Provide the (X, Y) coordinate of the cell's center where the given text is located.  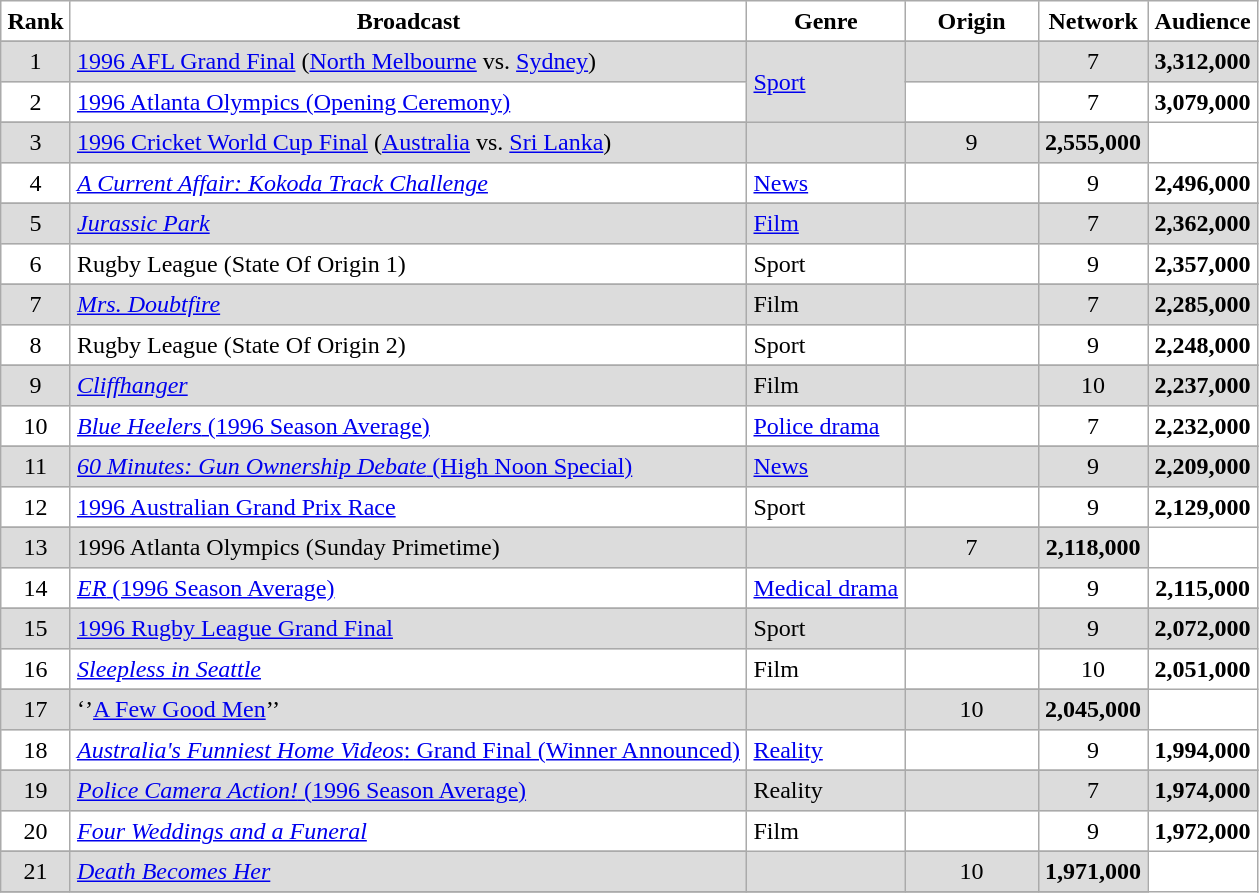
14 (36, 588)
1,994,000 (1203, 750)
Rank (36, 21)
2,209,000 (1203, 466)
1,974,000 (1203, 790)
21 (36, 871)
Australia's Funniest Home Videos: Grand Final (Winner Announced) (408, 750)
1996 Australian Grand Prix Race (408, 507)
2,118,000 (1093, 547)
1 (36, 61)
2,115,000 (1203, 588)
ER (1996 Season Average) (408, 588)
2,496,000 (1203, 183)
Jurassic Park (408, 223)
Network (1093, 21)
Medical drama (826, 588)
19 (36, 790)
2,045,000 (1093, 709)
3,312,000 (1203, 61)
1996 AFL Grand Final (North Melbourne vs. Sydney) (408, 61)
2,248,000 (1203, 345)
2,285,000 (1203, 304)
Mrs. Doubtfire (408, 304)
1996 Cricket World Cup Final (Australia vs. Sri Lanka) (408, 142)
1996 Rugby League Grand Final (408, 628)
2,232,000 (1203, 426)
20 (36, 831)
4 (36, 183)
Rugby League (State Of Origin 1) (408, 264)
3,079,000 (1203, 102)
2,072,000 (1203, 628)
2 (36, 102)
12 (36, 507)
2,051,000 (1203, 669)
Broadcast (408, 21)
Four Weddings and a Funeral (408, 831)
1,971,000 (1093, 871)
18 (36, 750)
60 Minutes: Gun Ownership Debate (High Noon Special) (408, 466)
Blue Heelers (1996 Season Average) (408, 426)
1996 Atlanta Olympics (Opening Ceremony) (408, 102)
1,972,000 (1203, 831)
Death Becomes Her (408, 871)
2,357,000 (1203, 264)
6 (36, 264)
Sleepless in Seattle (408, 669)
2,237,000 (1203, 385)
11 (36, 466)
2,555,000 (1093, 142)
2,129,000 (1203, 507)
Police drama (826, 426)
3 (36, 142)
Audience (1203, 21)
2,362,000 (1203, 223)
1996 Atlanta Olympics (Sunday Primetime) (408, 547)
Cliffhanger (408, 385)
13 (36, 547)
Origin (972, 21)
Genre (826, 21)
5 (36, 223)
‘’A Few Good Men’’ (408, 709)
8 (36, 345)
17 (36, 709)
Police Camera Action! (1996 Season Average) (408, 790)
15 (36, 628)
Rugby League (State Of Origin 2) (408, 345)
16 (36, 669)
A Current Affair: Kokoda Track Challenge (408, 183)
